Capture the cell that displays the provided text and extract its (X, Y) central coordinate. 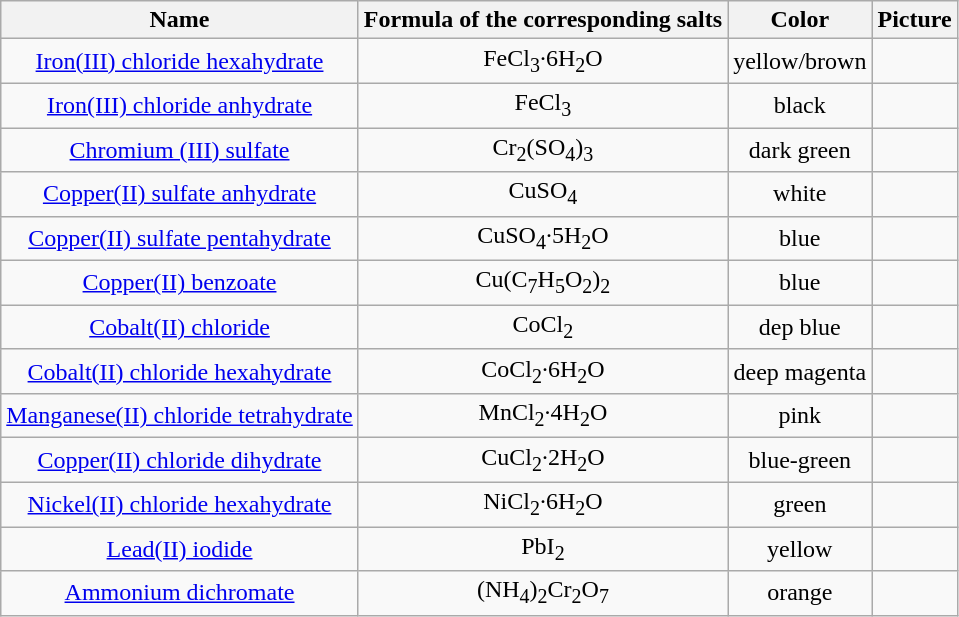
pink (800, 416)
Nickel(II) chloride hexahydrate (180, 504)
Manganese(II) chloride tetrahydrate (180, 416)
FeCl3 (542, 105)
dark green (800, 150)
blue-green (800, 460)
Iron(III) chloride hexahydrate (180, 61)
Chromium (III) sulfate (180, 150)
Cobalt(II) chloride hexahydrate (180, 371)
CuSO4 (542, 194)
Ammonium dichromate (180, 593)
Formula of the corresponding salts (542, 20)
Copper(II) chloride dihydrate (180, 460)
Copper(II) sulfate anhydrate (180, 194)
Picture (914, 20)
CuCl2·2H2O (542, 460)
CuSO4·5H2O (542, 238)
Color (800, 20)
orange (800, 593)
Cr2(SO4)3 (542, 150)
CoCl2 (542, 327)
FeCl3·6H2O (542, 61)
Cu(C7H5O2)2 (542, 283)
dep blue (800, 327)
Lead(II) iodide (180, 549)
black (800, 105)
Cobalt(II) chloride (180, 327)
NiCl2·6H2O (542, 504)
deep magenta (800, 371)
PbI2 (542, 549)
yellow/brown (800, 61)
Iron(III) chloride anhydrate (180, 105)
green (800, 504)
white (800, 194)
CoCl2·6H2O (542, 371)
Copper(II) benzoate (180, 283)
(NH4)2Cr2O7 (542, 593)
MnCl2·4H2O (542, 416)
yellow (800, 549)
Name (180, 20)
Copper(II) sulfate pentahydrate (180, 238)
